Locate the cell with the specified text and output its (x, y) center coordinate. 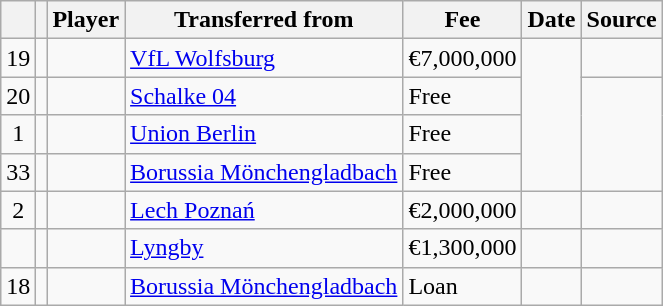
€2,000,000 (462, 210)
VfL Wolfsburg (264, 58)
Union Berlin (264, 134)
€1,300,000 (462, 248)
2 (18, 210)
Schalke 04 (264, 96)
Date (552, 20)
Player (86, 20)
Fee (462, 20)
Lyngby (264, 248)
€7,000,000 (462, 58)
Loan (462, 286)
Lech Poznań (264, 210)
33 (18, 172)
20 (18, 96)
Transferred from (264, 20)
18 (18, 286)
1 (18, 134)
Source (622, 20)
19 (18, 58)
